Determine the [x, y] coordinate at the center of the cell enclosing the given text.  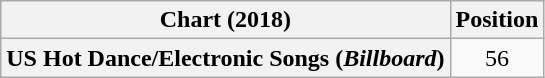
Chart (2018) [226, 20]
US Hot Dance/Electronic Songs (Billboard) [226, 58]
56 [497, 58]
Position [497, 20]
